Return [x, y] of the center of cell containing provided text 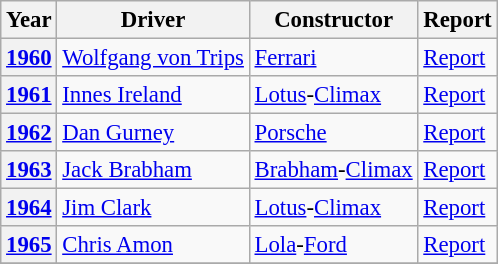
Constructor [334, 20]
1962 [29, 133]
1963 [29, 170]
Jack Brabham [153, 170]
Brabham-Climax [334, 170]
Driver [153, 20]
1965 [29, 245]
1964 [29, 208]
Dan Gurney [153, 133]
1960 [29, 58]
Ferrari [334, 58]
Chris Amon [153, 245]
Lola-Ford [334, 245]
Year [29, 20]
Porsche [334, 133]
1961 [29, 95]
Innes Ireland [153, 95]
Jim Clark [153, 208]
Wolfgang von Trips [153, 58]
